Return the [X, Y] coordinate for the center point of the cell that contains the specified text.  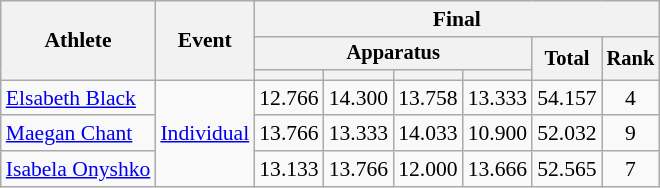
Apparatus [393, 54]
Rank [631, 58]
12.766 [288, 98]
54.157 [566, 98]
14.033 [428, 134]
10.900 [498, 134]
Total [566, 58]
13.758 [428, 98]
13.666 [498, 169]
Maegan Chant [78, 134]
7 [631, 169]
14.300 [358, 98]
12.000 [428, 169]
Event [204, 40]
52.032 [566, 134]
Isabela Onyshko [78, 169]
9 [631, 134]
4 [631, 98]
Individual [204, 134]
Final [456, 19]
Elsabeth Black [78, 98]
Athlete [78, 40]
52.565 [566, 169]
13.133 [288, 169]
